Provide the [x, y] coordinate of the cell's center where the given text is located.  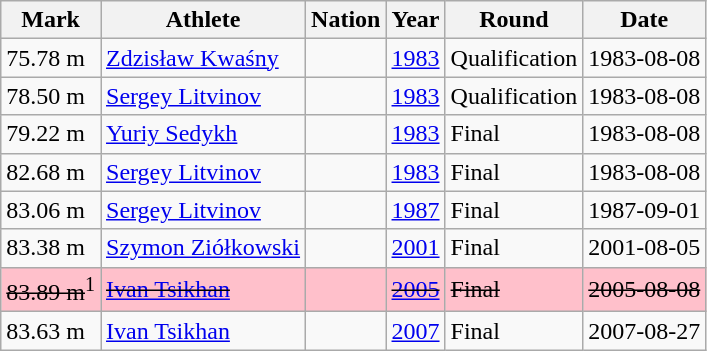
79.22 m [51, 134]
Year [416, 20]
2007 [416, 331]
Date [644, 20]
2007-08-27 [644, 331]
83.89 m1 [51, 290]
Yuriy Sedykh [202, 134]
1987-09-01 [644, 210]
Zdzisław Kwaśny [202, 58]
1987 [416, 210]
Mark [51, 20]
2001 [416, 248]
78.50 m [51, 96]
83.63 m [51, 331]
Nation [346, 20]
Round [514, 20]
Athlete [202, 20]
2005-08-08 [644, 290]
75.78 m [51, 58]
2005 [416, 290]
Szymon Ziółkowski [202, 248]
2001-08-05 [644, 248]
82.68 m [51, 172]
83.06 m [51, 210]
83.38 m [51, 248]
